Scan for the cell matching the given text and deliver its [x, y] coordinate at center. 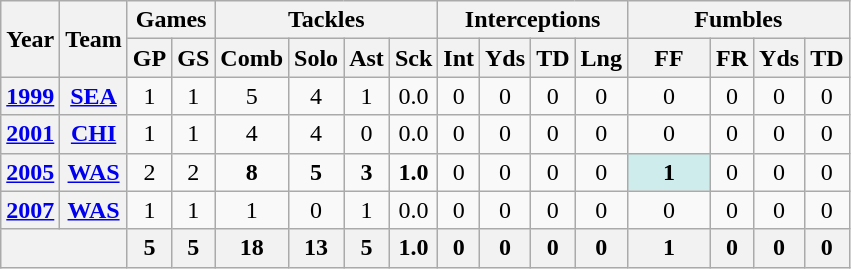
GP [149, 58]
Fumbles [738, 20]
2001 [30, 134]
FF [668, 58]
Lng [601, 58]
Team [94, 39]
CHI [94, 134]
Interceptions [533, 20]
2005 [30, 172]
Comb [252, 58]
Solo [316, 58]
18 [252, 248]
GS [194, 58]
Year [30, 39]
2007 [30, 210]
3 [367, 172]
Sck [413, 58]
Tackles [326, 20]
Int [459, 58]
13 [316, 248]
Games [170, 20]
1999 [30, 96]
FR [732, 58]
Ast [367, 58]
8 [252, 172]
SEA [94, 96]
